Locate the cell with the specified text and output its (x, y) center coordinate. 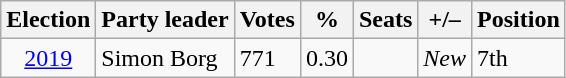
New (445, 58)
Party leader (165, 20)
0.30 (326, 58)
Seats (385, 20)
Simon Borg (165, 58)
771 (267, 58)
Votes (267, 20)
Election (48, 20)
Position (519, 20)
% (326, 20)
7th (519, 58)
2019 (48, 58)
+/– (445, 20)
